Return the [X, Y] coordinate for the center point of the cell that contains the specified text.  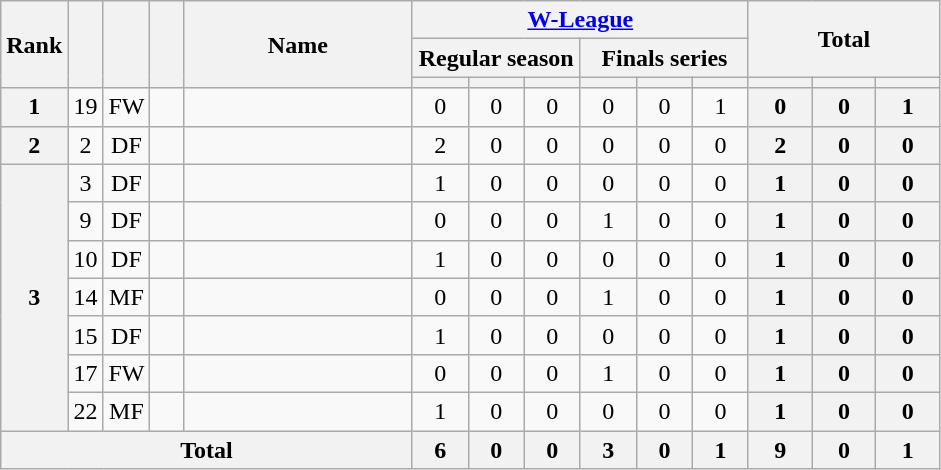
Name [298, 44]
10 [86, 259]
19 [86, 107]
6 [440, 449]
14 [86, 297]
17 [86, 373]
22 [86, 411]
Regular season [496, 58]
Finals series [664, 58]
15 [86, 335]
W-League [580, 20]
Rank [34, 44]
